For the text-containing cell, return its midpoint in (x, y) coordinate format. 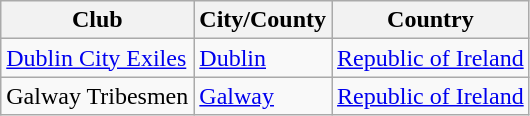
Dublin City Exiles (98, 58)
Galway (263, 96)
City/County (263, 20)
Galway Tribesmen (98, 96)
Club (98, 20)
Dublin (263, 58)
Country (431, 20)
